Capture the cell that displays the provided text and extract its (x, y) central coordinate. 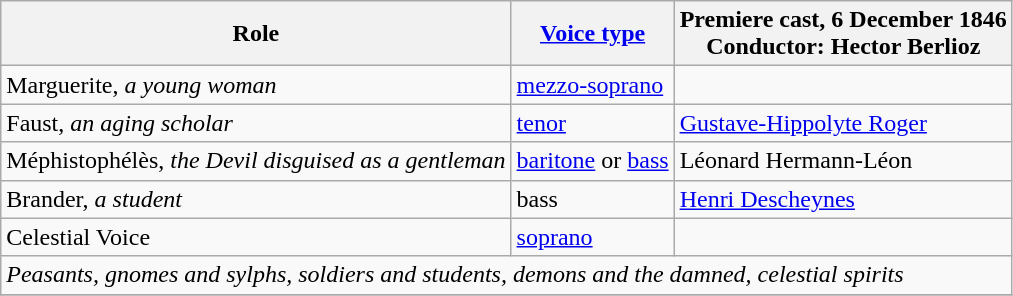
soprano (592, 237)
Premiere cast, 6 December 1846Conductor: Hector Berlioz (843, 34)
Gustave-Hippolyte Roger (843, 123)
Faust, an aging scholar (256, 123)
baritone or bass (592, 161)
Peasants, gnomes and sylphs, soldiers and students, demons and the damned, celestial spirits (507, 275)
Léonard Hermann-Léon (843, 161)
mezzo-soprano (592, 85)
Méphistophélès, the Devil disguised as a gentleman (256, 161)
Role (256, 34)
Celestial Voice (256, 237)
tenor (592, 123)
Henri Descheynes (843, 199)
Voice type (592, 34)
Marguerite, a young woman (256, 85)
Brander, a student (256, 199)
bass (592, 199)
